Scan for the cell matching the given text and deliver its [x, y] coordinate at center. 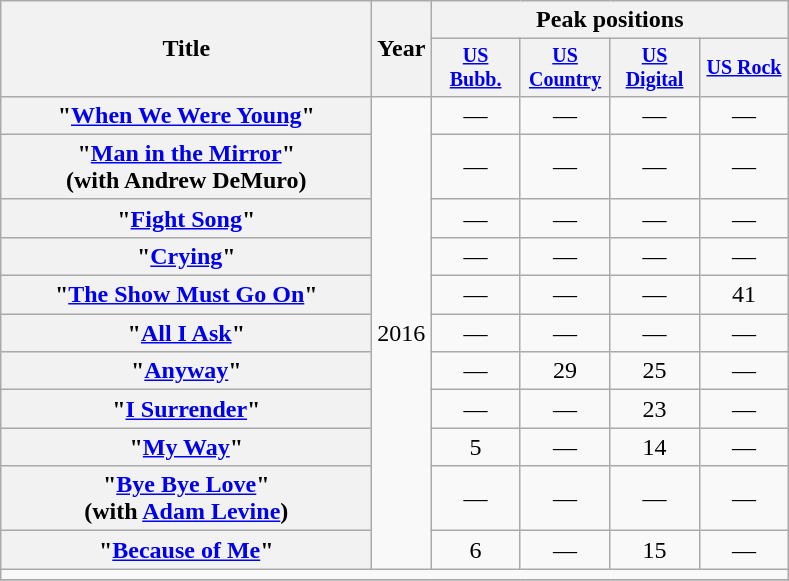
"Fight Song" [186, 218]
5 [476, 447]
29 [564, 371]
"I Surrender" [186, 409]
Year [402, 49]
23 [654, 409]
Title [186, 49]
"All I Ask" [186, 333]
2016 [402, 332]
US Digital [654, 68]
"My Way" [186, 447]
"Man in the Mirror"(with Andrew DeMuro) [186, 166]
US Rock [744, 68]
15 [654, 550]
14 [654, 447]
"Bye Bye Love"(with Adam Levine) [186, 498]
US Country [564, 68]
6 [476, 550]
Peak positions [610, 20]
25 [654, 371]
"Anyway" [186, 371]
"Crying" [186, 256]
"When We Were Young" [186, 115]
"The Show Must Go On" [186, 295]
"Because of Me" [186, 550]
41 [744, 295]
US Bubb. [476, 68]
